Pinpoint the cell where the given text exists, returning its [x, y] midpoint coordinate. 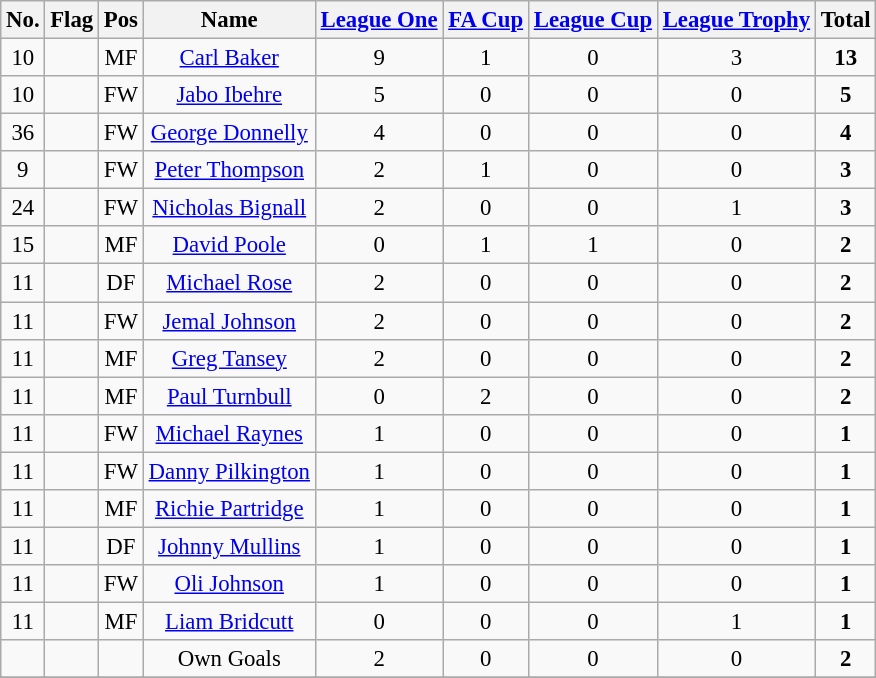
FA Cup [486, 20]
36 [23, 133]
George Donnelly [229, 133]
Jabo Ibehre [229, 95]
David Poole [229, 245]
Liam Bridcutt [229, 621]
Total [845, 20]
League Cup [592, 20]
Paul Turnbull [229, 396]
Michael Rose [229, 283]
Carl Baker [229, 58]
Name [229, 20]
Own Goals [229, 659]
League Trophy [736, 20]
Johnny Mullins [229, 546]
No. [23, 20]
League One [379, 20]
24 [23, 208]
Greg Tansey [229, 358]
Michael Raynes [229, 433]
Nicholas Bignall [229, 208]
13 [845, 58]
Danny Pilkington [229, 471]
Oli Johnson [229, 584]
Flag [72, 20]
Richie Partridge [229, 509]
Pos [122, 20]
Peter Thompson [229, 170]
Jemal Johnson [229, 321]
15 [23, 245]
